For the text-containing cell, return its midpoint in [X, Y] coordinate format. 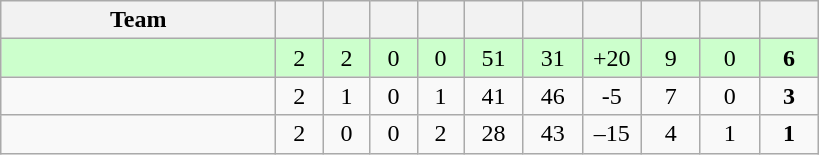
51 [494, 58]
–15 [612, 134]
7 [670, 96]
28 [494, 134]
6 [788, 58]
43 [552, 134]
+20 [612, 58]
3 [788, 96]
46 [552, 96]
31 [552, 58]
Team [138, 20]
9 [670, 58]
-5 [612, 96]
4 [670, 134]
41 [494, 96]
